Scan for the cell matching the given text and deliver its [x, y] coordinate at center. 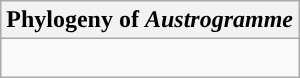
Phylogeny of Austrogramme [150, 20]
